Provide the (x, y) coordinate of the cell's center where the given text is located.  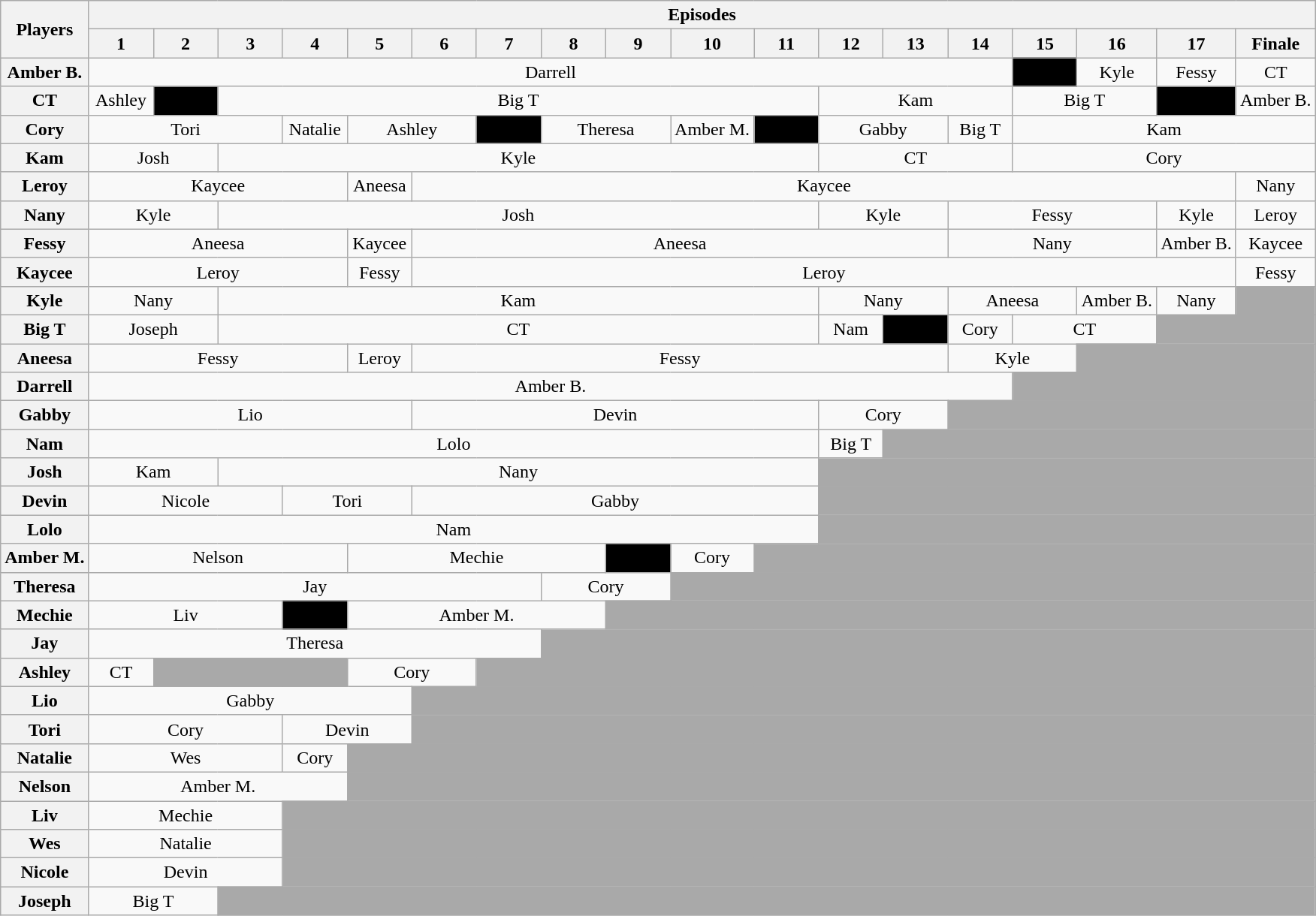
9 (638, 44)
Finale (1275, 44)
3 (250, 44)
Episodes (702, 15)
17 (1197, 44)
Players (45, 29)
6 (444, 44)
12 (851, 44)
2 (186, 44)
14 (980, 44)
5 (379, 44)
11 (786, 44)
8 (573, 44)
15 (1045, 44)
4 (315, 44)
13 (916, 44)
1 (121, 44)
16 (1117, 44)
7 (509, 44)
10 (712, 44)
